Provide the [X, Y] coordinate of the cell's center where the given text is located.  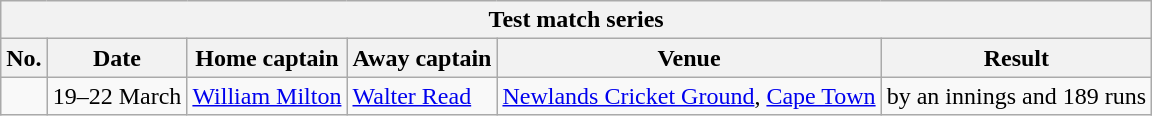
No. [24, 58]
Walter Read [422, 96]
Result [1016, 58]
Venue [689, 58]
Newlands Cricket Ground, Cape Town [689, 96]
Test match series [576, 20]
Date [117, 58]
by an innings and 189 runs [1016, 96]
19–22 March [117, 96]
William Milton [267, 96]
Home captain [267, 58]
Away captain [422, 58]
